For the text-containing cell, return its midpoint in [X, Y] coordinate format. 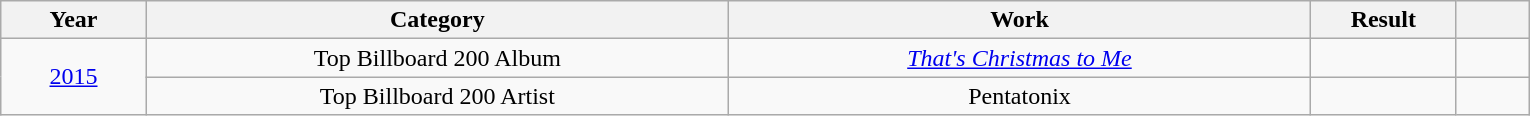
Year [74, 20]
Result [1384, 20]
That's Christmas to Me [1019, 58]
Category [437, 20]
2015 [74, 77]
Top Billboard 200 Artist [437, 96]
Top Billboard 200 Album [437, 58]
Work [1019, 20]
Pentatonix [1019, 96]
